Locate the cell with the specified text and output its [x, y] center coordinate. 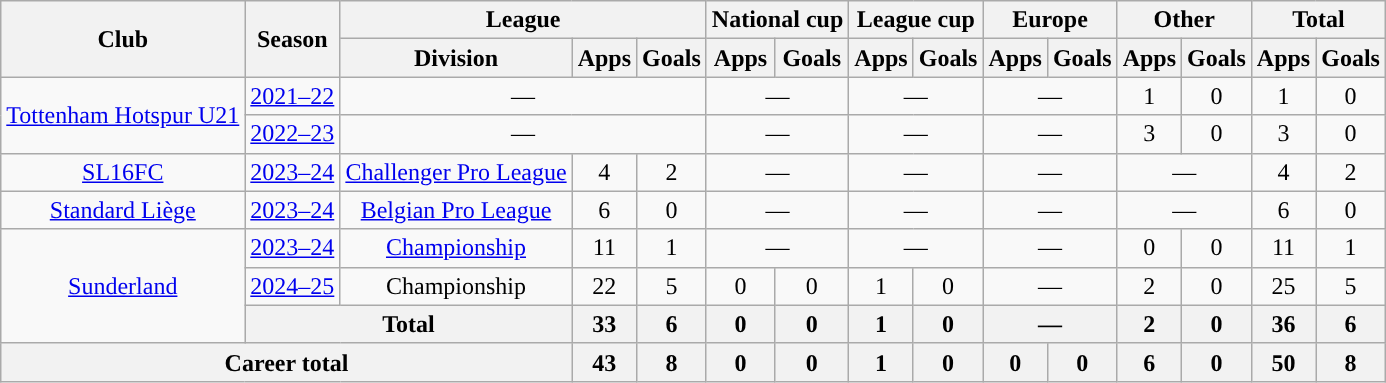
Tottenham Hotspur U21 [123, 115]
Belgian Pro League [456, 210]
2024–25 [292, 286]
National cup [777, 20]
League [523, 20]
Division [456, 58]
33 [604, 324]
Season [292, 39]
Standard Liège [123, 210]
2021–22 [292, 96]
Club [123, 39]
Sunderland [123, 286]
43 [604, 362]
22 [604, 286]
League cup [916, 20]
50 [1283, 362]
25 [1283, 286]
36 [1283, 324]
Career total [286, 362]
Europe [1050, 20]
Other [1184, 20]
Challenger Pro League [456, 172]
2022–23 [292, 134]
SL16FC [123, 172]
